Pinpoint the cell where the given text exists, returning its [X, Y] midpoint coordinate. 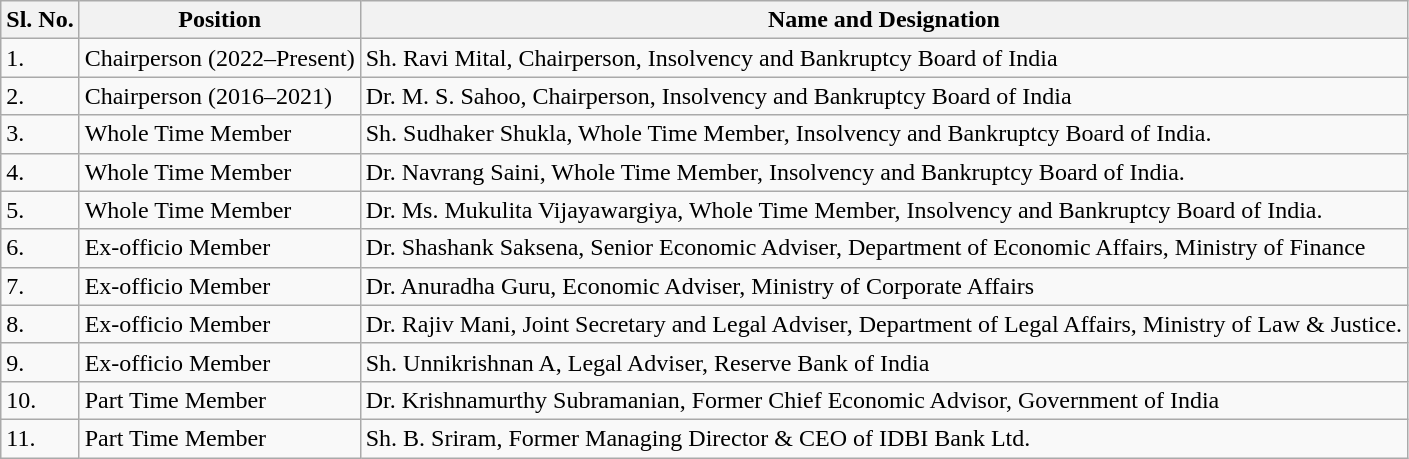
5. [40, 210]
Dr. Rajiv Mani, Joint Secretary and Legal Adviser, Department of Legal Affairs, Ministry of Law & Justice. [884, 324]
Sl. No. [40, 20]
9. [40, 362]
Sh. Ravi Mital, Chairperson, Insolvency and Bankruptcy Board of India [884, 58]
Name and Designation [884, 20]
2. [40, 96]
Sh. B. Sriram, Former Managing Director & CEO of IDBI Bank Ltd. [884, 438]
Dr. M. S. Sahoo, Chairperson, Insolvency and Bankruptcy Board of India [884, 96]
Dr. Ms. Mukulita Vijayawargiya, Whole Time Member, Insolvency and Bankruptcy Board of India. [884, 210]
Dr. Shashank Saksena, Senior Economic Adviser, Department of Economic Affairs, Ministry of Finance [884, 248]
10. [40, 400]
Chairperson (2016–2021) [220, 96]
Dr. Navrang Saini, Whole Time Member, Insolvency and Bankruptcy Board of India. [884, 172]
8. [40, 324]
11. [40, 438]
1. [40, 58]
Chairperson (2022–Present) [220, 58]
3. [40, 134]
Sh. Sudhaker Shukla, Whole Time Member, Insolvency and Bankruptcy Board of India. [884, 134]
Dr. Anuradha Guru, Economic Adviser, Ministry of Corporate Affairs [884, 286]
6. [40, 248]
Sh. Unnikrishnan A, Legal Adviser, Reserve Bank of India [884, 362]
7. [40, 286]
Position [220, 20]
Dr. Krishnamurthy Subramanian, Former Chief Economic Advisor, Government of India [884, 400]
4. [40, 172]
